Detect which cell encompasses the target text, then output its (X, Y) center coordinate. 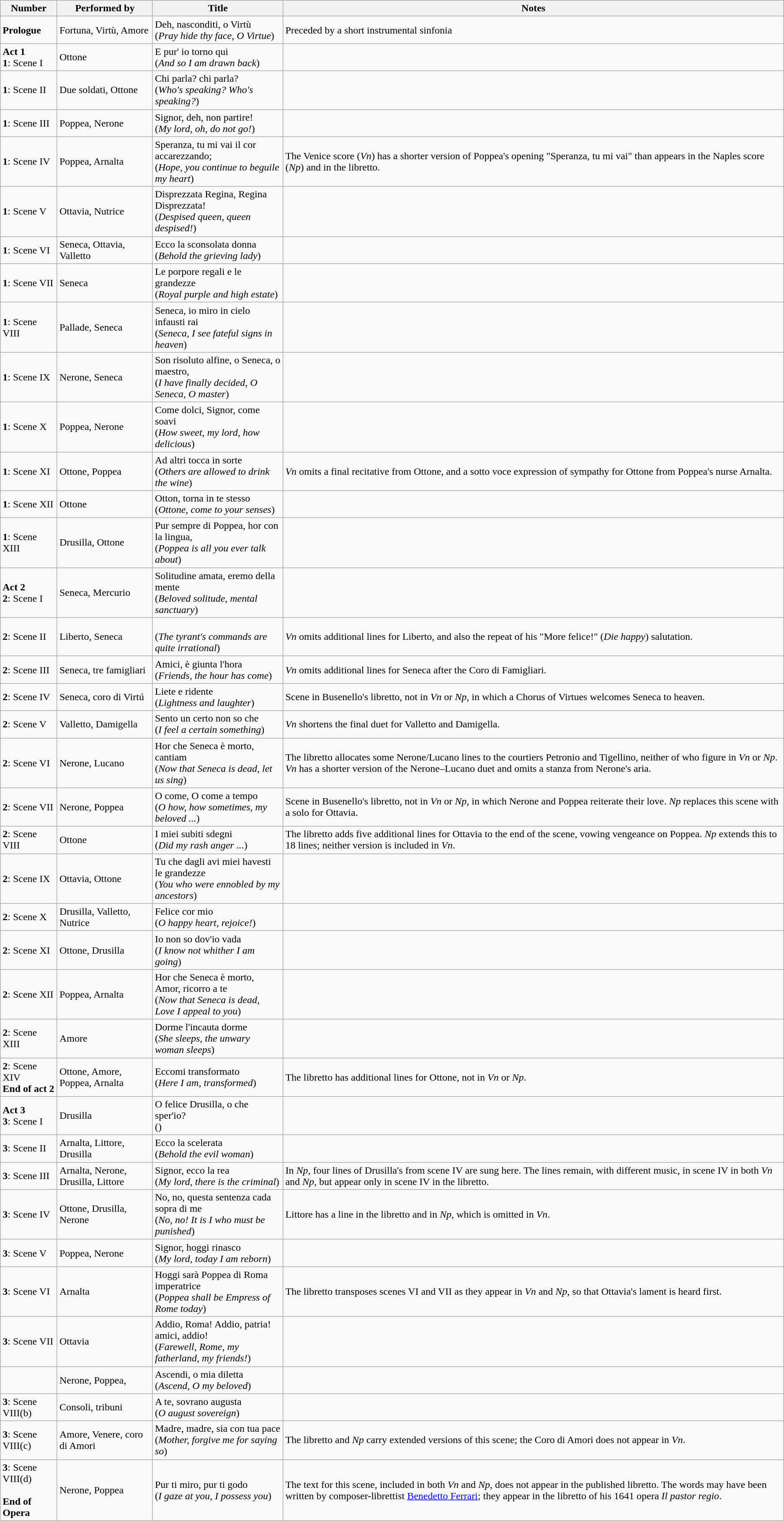
2: Scene III (29, 670)
Ecco la sconsolata donna(Behold the grieving lady) (218, 250)
Otton, torna in te stesso(Ottone, come to your senses) (218, 504)
1: Scene III (29, 123)
No, no, questa sentenza cada sopra di me(No, no! It is I who must be punished) (218, 1214)
Madre, madre, sia con tua pace(Mother, forgive me for saying so) (218, 1440)
Amore (105, 1038)
Vn omits a final recitative from Ottone, and a sotto voce expression of sympathy for Ottone from Poppea's nurse Arnalta. (534, 471)
Ottavia (105, 1342)
Prologue (29, 30)
Pur sempre di Poppea, hor con la lingua,(Poppea is all you ever talk about) (218, 543)
Title (218, 8)
Vn omits additional lines for Seneca after the Coro di Famigliari. (534, 670)
3: Scene III (29, 1176)
3: Scene V (29, 1253)
Fortuna, Virtù, Amore (105, 30)
Felice cor mio(O happy heart, rejoice!) (218, 917)
Deh, nasconditi, o Virtù(Pray hide thy face, O Virtue) (218, 30)
2: Scene VII (29, 807)
Pallade, Seneca (105, 327)
Seneca, tre famigliari (105, 670)
Nerone, Poppea, (105, 1380)
Vn shortens the final duet for Valletto and Damigella. (534, 724)
Drusilla, Ottone (105, 543)
Drusilla (105, 1116)
Seneca, coro di Virtú (105, 697)
Seneca (105, 283)
Ottavia, Ottone (105, 878)
2: Scene XII (29, 994)
Chi parla? chi parla?(Who's speaking? Who's speaking?) (218, 90)
Ottone, Drusilla, Nerone (105, 1214)
Performed by (105, 8)
Sento un certo non so che(I feel a certain something) (218, 724)
Seneca, Ottavia, Valletto (105, 250)
Drusilla, Valletto, Nutrice (105, 917)
2: Scene IX (29, 878)
Ottone, Amore, Poppea, Arnalta (105, 1077)
1: Scene II (29, 90)
1: Scene XII (29, 504)
Disprezzata Regina, Regina Disprezzata!(Despised queen, queen despised!) (218, 211)
The libretto and Np carry extended versions of this scene; the Coro di Amori does not appear in Vn. (534, 1440)
Tu che dagli avi miei havesti le grandezze(You who were ennobled by my ancestors) (218, 878)
Vn omits additional lines for Liberto, and also the repeat of his "More felice!" (Die happy) salutation. (534, 637)
3: Scene VI (29, 1291)
Amici, è giunta l'hora(Friends, the hour has come) (218, 670)
Signor, ecco la rea(My lord, there is the criminal) (218, 1176)
2: Scene X (29, 917)
(The tyrant's commands are quite irrational) (218, 637)
2: Scene VI (29, 763)
Le porpore regali e le grandezze(Royal purple and high estate) (218, 283)
A te, sovrano augusta(O august sovereign) (218, 1407)
Ad altri tocca in sorte(Others are allowed to drink the wine) (218, 471)
Come dolci, Signor, come soavi(How sweet, my lord, how delicious) (218, 427)
Liete e ridente(Lightness and laughter) (218, 697)
2: Scene II (29, 637)
Due soldati, Ottone (105, 90)
1: Scene VI (29, 250)
Son risoluto alfine, o Seneca, o maestro,(I have finally decided, O Seneca, O master) (218, 377)
Valletto, Damigella (105, 724)
1: Scene XIII (29, 543)
1: Scene X (29, 427)
O come, O come a tempo(O how, how sometimes, my beloved ...) (218, 807)
Hor che Seneca è morto, Amor, ricorro a te(Now that Seneca is dead, Love I appeal to you) (218, 994)
Littore has a line in the libretto and in Np, which is omitted in Vn. (534, 1214)
Speranza, tu mi vai il cor accarezzando;(Hope, you continue to beguile my heart) (218, 162)
2: Scene IV (29, 697)
2: Scene VIII (29, 840)
3: Scene IV (29, 1214)
Addio, Roma! Addio, patria! amici, addio!(Farewell, Rome, my fatherland, my friends!) (218, 1342)
2: Scene XI (29, 950)
Liberto, Seneca (105, 637)
Notes (534, 8)
Arnalta (105, 1291)
I miei subiti sdegni(Did my rash anger ...) (218, 840)
Nerone, Seneca (105, 377)
Preceded by a short instrumental sinfonia (534, 30)
Ascendi, o mia diletta(Ascend, O my beloved) (218, 1380)
1: Scene IV (29, 162)
Scene in Busenello's libretto, not in Vn or Np, in which Nerone and Poppea reiterate their love. Np replaces this scene with a solo for Ottavia. (534, 807)
2: Scene V (29, 724)
O felice Drusilla, o che sper'io?() (218, 1116)
Arnalta, Littore, Drusilla (105, 1149)
Number (29, 8)
Hor che Seneca è morto, cantiam(Now that Seneca is dead, let us sing) (218, 763)
Seneca, io miro in cielo infausti rai(Seneca, I see fateful signs in heaven) (218, 327)
1: Scene V (29, 211)
Act 22: Scene I (29, 592)
1: Scene XI (29, 471)
Pur ti miro, pur ti godo(I gaze at you, I possess you) (218, 1490)
Ottone, Drusilla (105, 950)
Signor, hoggi rinasco(My lord, today I am reborn) (218, 1253)
Seneca, Mercurio (105, 592)
3: Scene VIII(c) (29, 1440)
1: Scene IX (29, 377)
Scene in Busenello's libretto, not in Vn or Np, in which a Chorus of Virtues welcomes Seneca to heaven. (534, 697)
3: Scene VII (29, 1342)
2: Scene XIVEnd of act 2 (29, 1077)
Consoli, tribuni (105, 1407)
Eccomi transformato(Here I am, transformed) (218, 1077)
Ottavia, Nutrice (105, 211)
The libretto transposes scenes VI and VII as they appear in Vn and Np, so that Ottavia's lament is heard first. (534, 1291)
E pur' io torno qui(And so I am drawn back) (218, 57)
3: Scene II (29, 1149)
Ecco la scelerata(Behold the evil woman) (218, 1149)
Amore, Venere, coro di Amori (105, 1440)
Hoggi sarà Poppea di Roma imperatrice(Poppea shall be Empress of Rome today) (218, 1291)
Ottone, Poppea (105, 471)
Act 11: Scene I (29, 57)
1: Scene VII (29, 283)
The libretto has additional lines for Ottone, not in Vn or Np. (534, 1077)
Arnalta, Nerone, Drusilla, Littore (105, 1176)
The Venice score (Vn) has a shorter version of Poppea's opening "Speranza, tu mi vai" than appears in the Naples score (Np) and in the libretto. (534, 162)
Io non so dov'io vada(I know not whither I am going) (218, 950)
Signor, deh, non partire!(My lord, oh, do not go!) (218, 123)
Act 33: Scene I (29, 1116)
Nerone, Lucano (105, 763)
3: Scene VIII(b) (29, 1407)
3: Scene VIII(d)End of Opera (29, 1490)
1: Scene VIII (29, 327)
2: Scene XIII (29, 1038)
Solitudine amata, eremo della mente(Beloved solitude, mental sanctuary) (218, 592)
Dorme l'incauta dorme(She sleeps, the unwary woman sleeps) (218, 1038)
